Scan for the cell matching the given text and deliver its [X, Y] coordinate at center. 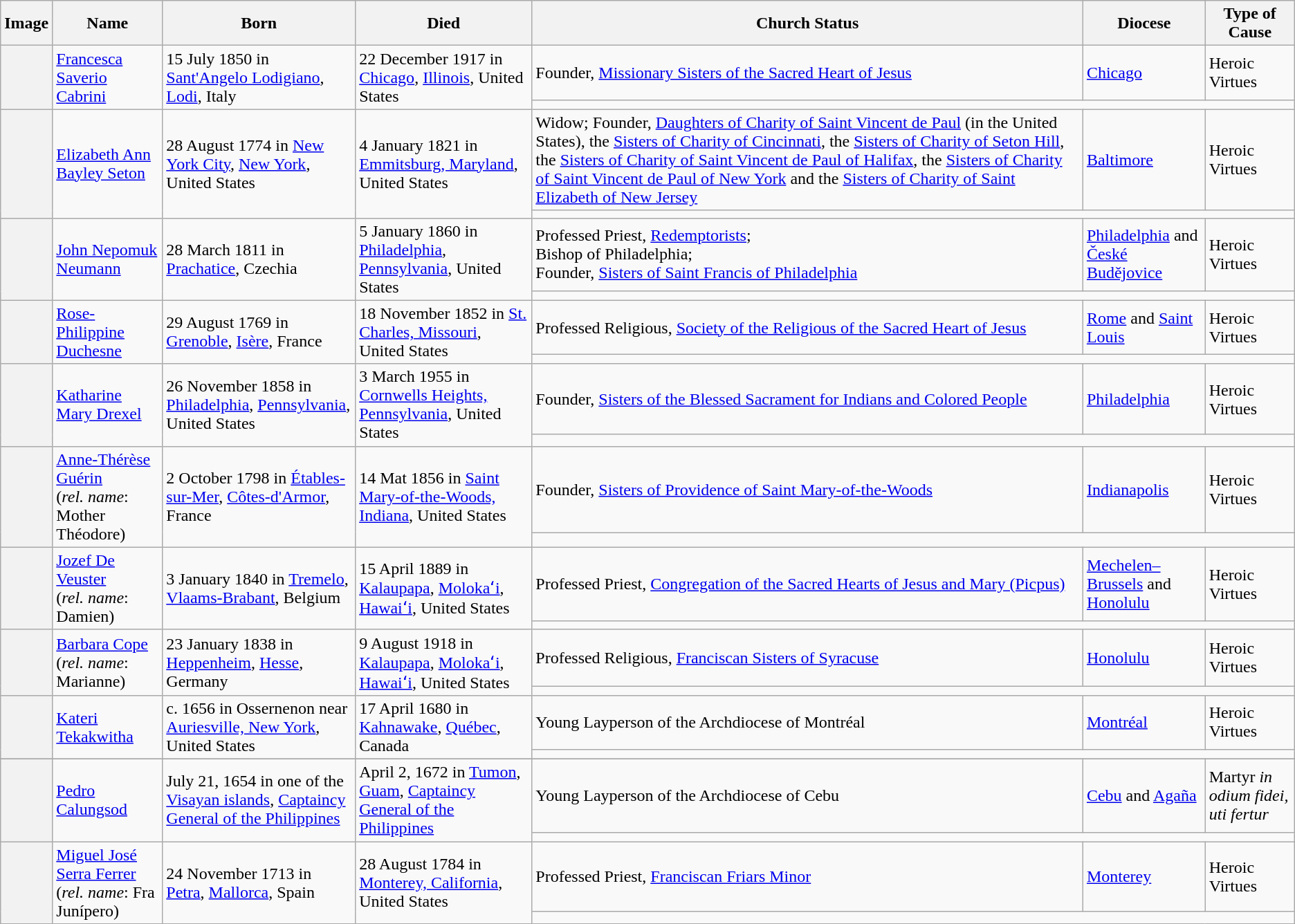
Professed Priest, Franciscan Friars Minor [808, 876]
Image [26, 24]
Miguel José Serra Ferrer (rel. name: Fra Junípero) [108, 883]
14 Mat 1856 in Saint Mary-of-the-Woods, Indiana, United States [444, 497]
24 November 1713 in Petra, Mallorca, Spain [259, 883]
Jozef De Veuster (rel. name: Damien) [108, 588]
15 April 1889 in Kalaupapa, Molokaʻi, Hawaiʻi, United States [444, 588]
July 21, 1654 in one of the Visayan islands, Captaincy General of the Philippines [259, 800]
5 January 1860 in Philadelphia, Pennsylvania, United States [444, 259]
9 August 1918 in Kalaupapa, Molokaʻi, Hawaiʻi, United States [444, 663]
Founder, Missionary Sisters of the Sacred Heart of Jesus [808, 73]
Chicago [1144, 73]
Barbara Cope (rel. name: Marianne) [108, 663]
28 August 1784 in Monterey, California, United States [444, 883]
Type of Cause [1249, 24]
Founder, Sisters of Providence of Saint Mary-of-the-Woods [808, 490]
Philadelphia and České Budějovice [1144, 255]
22 December 1917 in Chicago, Illinois, United States [444, 77]
Professed Religious, Society of the Religious of the Sacred Heart of Jesus [808, 328]
Indianapolis [1144, 490]
Pedro Calungsod [108, 800]
26 November 1858 in Philadelphia, Pennsylvania, United States [259, 405]
28 March 1811 in Prachatice, Czechia [259, 259]
Rome and Saint Louis [1144, 328]
Francesca Saverio Cabrini [108, 77]
2 October 1798 in Étables-sur-Mer, Côtes-d'Armor, France [259, 497]
Young Layperson of the Archdiocese of Montréal [808, 722]
Kateri Tekakwitha [108, 727]
Young Layperson of the Archdiocese of Cebu [808, 795]
Martyr in odium fidei, uti fertur [1249, 795]
Cebu and Agaña [1144, 795]
Baltimore [1144, 160]
Professed Priest, Redemptorists; Bishop of Philadelphia; Founder, Sisters of Saint Francis of Philadelphia [808, 255]
Died [444, 24]
4 January 1821 in Emmitsburg, Maryland, United States [444, 163]
Diocese [1144, 24]
23 January 1838 in Heppenheim, Hesse, Germany [259, 663]
Professed Priest, Congregation of the Sacred Hearts of Jesus and Mary (Picpus) [808, 584]
April 2, 1672 in Tumon, Guam, Captaincy General of the Philippines [444, 800]
Founder, Sisters of the Blessed Sacrament for Indians and Colored People [808, 399]
Mechelen–Brussels and Honolulu [1144, 584]
3 March 1955 in Cornwells Heights, Pennsylvania, United States [444, 405]
Philadelphia [1144, 399]
28 August 1774 in New York City, New York, United States [259, 163]
Church Status [808, 24]
Monterey [1144, 876]
15 July 1850 in Sant'Angelo Lodigiano, Lodi, Italy [259, 77]
29 August 1769 in Grenoble, Isère, France [259, 332]
c. 1656 in Ossernenon near Auriesville, New York, United States [259, 727]
Anne-Thérèse Guérin (rel. name: Mother Théodore) [108, 497]
3 January 1840 in Tremelo, Vlaams-Brabant, Belgium [259, 588]
Born [259, 24]
17 April 1680 in Kahnawake, Québec, Canada [444, 727]
Montréal [1144, 722]
Honolulu [1144, 657]
Name [108, 24]
Elizabeth Ann Bayley Seton [108, 163]
Katharine Mary Drexel [108, 405]
John Nepomuk Neumann [108, 259]
Rose-Philippine Duchesne [108, 332]
18 November 1852 in St. Charles, Missouri, United States [444, 332]
Professed Religious, Franciscan Sisters of Syracuse [808, 657]
